Locate the cell with the specified text and output its [X, Y] center coordinate. 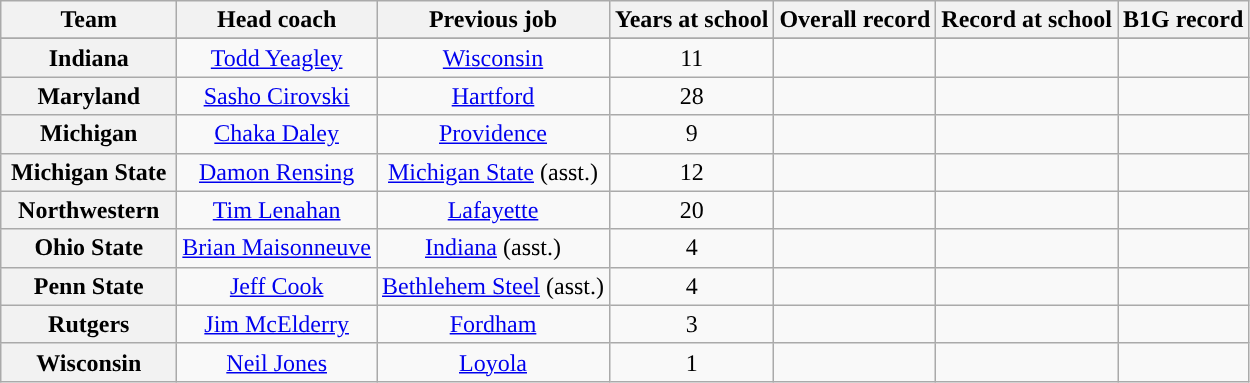
Team [89, 20]
Previous job [492, 20]
1 [692, 362]
12 [692, 172]
Overall record [855, 20]
20 [692, 210]
Michigan State [89, 172]
Jeff Cook [277, 286]
Record at school [1027, 20]
Penn State [89, 286]
Providence [492, 134]
28 [692, 96]
Jim McElderry [277, 324]
Chaka Daley [277, 134]
Indiana [89, 58]
Bethlehem Steel (asst.) [492, 286]
Rutgers [89, 324]
Fordham [492, 324]
Head coach [277, 20]
Ohio State [89, 248]
9 [692, 134]
3 [692, 324]
11 [692, 58]
Neil Jones [277, 362]
Damon Rensing [277, 172]
Michigan [89, 134]
Maryland [89, 96]
Years at school [692, 20]
Sasho Cirovski [277, 96]
Lafayette [492, 210]
Todd Yeagley [277, 58]
Northwestern [89, 210]
Michigan State (asst.) [492, 172]
Brian Maisonneuve [277, 248]
Loyola [492, 362]
Hartford [492, 96]
Indiana (asst.) [492, 248]
Tim Lenahan [277, 210]
B1G record [1184, 20]
